Scan for the cell matching the given text and deliver its (x, y) coordinate at center. 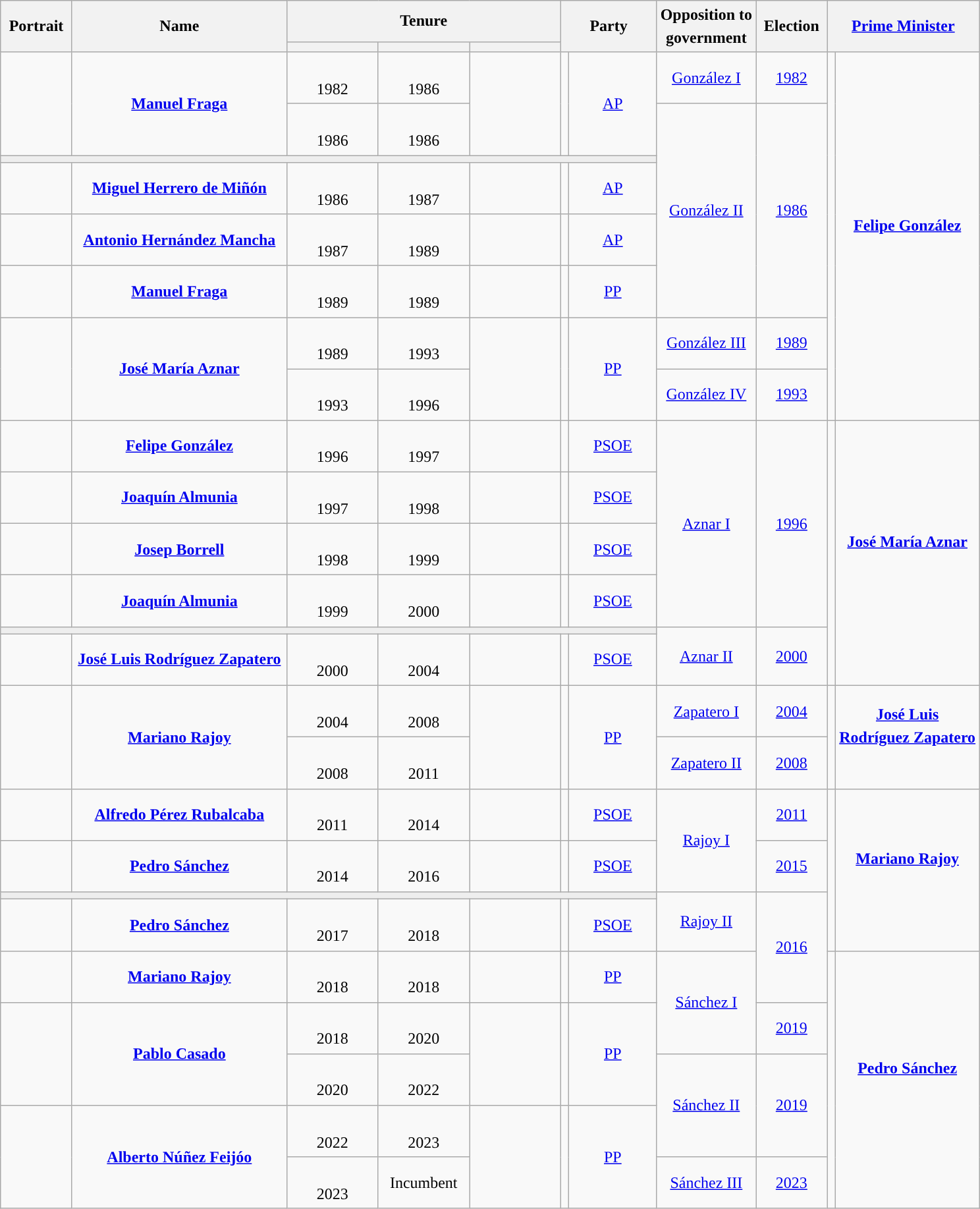
Tenure (423, 21)
Miguel Herrero de Miñón (179, 188)
Alberto Núñez Feijóo (179, 1157)
Sánchez III (706, 1183)
Prime Minister (904, 26)
Alfredo Pérez Rubalcaba (179, 814)
Rajoy I (706, 841)
Zapatero II (706, 763)
González II (706, 210)
Aznar I (706, 523)
Portrait (37, 26)
Election (792, 26)
Sánchez I (706, 1003)
Name (179, 26)
Party (609, 26)
Opposition togovernment (706, 26)
2017 (332, 925)
Antonio Hernández Mancha (179, 240)
Sánchez II (706, 1106)
González III (706, 343)
2015 (792, 866)
Aznar II (706, 656)
González IV (706, 395)
José LuisRodríguez Zapatero (908, 738)
Josep Borrell (179, 549)
Pablo Casado (179, 1054)
José Luis Rodríguez Zapatero (179, 660)
Zapatero I (706, 712)
González I (706, 78)
Incumbent (424, 1183)
Rajoy II (706, 921)
